Find where the given text appears and provide that cell's center as (X, Y) coordinate. 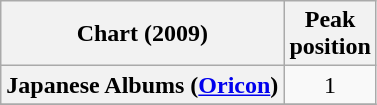
Japanese Albums (Oricon) (142, 85)
1 (330, 85)
Chart (2009) (142, 34)
Peakposition (330, 34)
